For the text-containing cell, return its midpoint in [x, y] coordinate format. 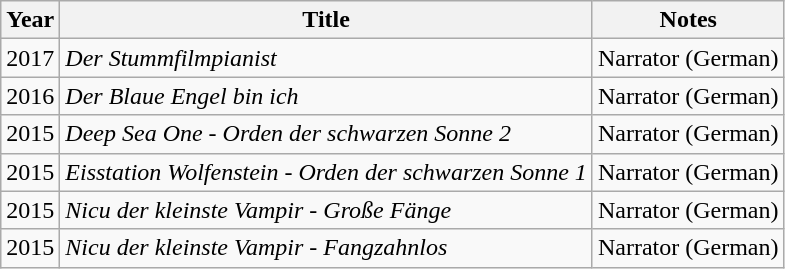
Nicu der kleinste Vampir - Große Fänge [326, 210]
Nicu der kleinste Vampir - Fangzahnlos [326, 248]
Eisstation Wolfenstein - Orden der schwarzen Sonne 1 [326, 172]
2016 [30, 96]
Notes [688, 20]
2017 [30, 58]
Der Stummfilmpianist [326, 58]
Deep Sea One - Orden der schwarzen Sonne 2 [326, 134]
Der Blaue Engel bin ich [326, 96]
Title [326, 20]
Year [30, 20]
